Capture the cell that displays the provided text and extract its (X, Y) central coordinate. 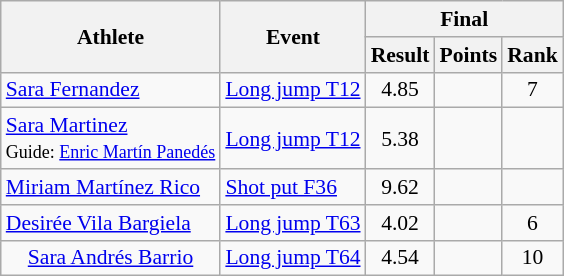
Sara Andrés Barrio (111, 258)
5.38 (400, 138)
Points (468, 55)
Desirée Vila Bargiela (111, 223)
Shot put F36 (292, 187)
Long jump T63 (292, 223)
Rank (532, 55)
10 (532, 258)
9.62 (400, 187)
Event (292, 36)
4.85 (400, 90)
Result (400, 55)
Final (464, 19)
Sara MartinezGuide: Enric Martín Panedés (111, 138)
6 (532, 223)
4.02 (400, 223)
7 (532, 90)
Long jump T64 (292, 258)
Miriam Martínez Rico (111, 187)
Sara Fernandez (111, 90)
Athlete (111, 36)
4.54 (400, 258)
